Locate the cell with the specified text and output its (x, y) center coordinate. 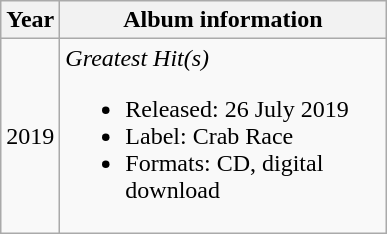
2019 (30, 136)
Year (30, 20)
Greatest Hit(s)Released: 26 July 2019Label: Crab RaceFormats: CD, digital download (223, 136)
Album information (223, 20)
